Locate the cell with the specified text and output its (X, Y) center coordinate. 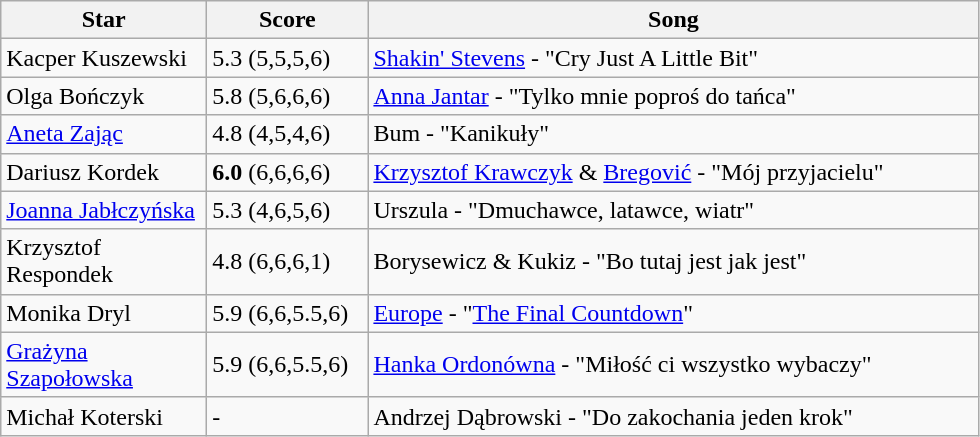
Star (104, 20)
Bum - "Kanikuły" (674, 134)
5.3 (4,6,5,6) (288, 210)
5.8 (5,6,6,6) (288, 96)
Olga Bończyk (104, 96)
Urszula - "Dmuchawce, latawce, wiatr" (674, 210)
Michał Koterski (104, 416)
Borysewicz & Kukiz - "Bo tutaj jest jak jest" (674, 262)
Krzysztof Respondek (104, 262)
5.3 (5,5,5,6) (288, 58)
Dariusz Kordek (104, 172)
Europe - "The Final Countdown" (674, 313)
Joanna Jabłczyńska (104, 210)
Hanka Ordonówna - "Miłość ci wszystko wybaczy" (674, 364)
4.8 (6,6,6,1) (288, 262)
Kacper Kuszewski (104, 58)
Anna Jantar - "Tylko mnie poproś do tańca" (674, 96)
Krzysztof Krawczyk & Bregović - "Mój przyjacielu" (674, 172)
Monika Dryl (104, 313)
Score (288, 20)
- (288, 416)
Andrzej Dąbrowski - "Do zakochania jeden krok" (674, 416)
6.0 (6,6,6,6) (288, 172)
Shakin' Stevens - "Cry Just A Little Bit" (674, 58)
Grażyna Szapołowska (104, 364)
4.8 (4,5,4,6) (288, 134)
Song (674, 20)
Aneta Zając (104, 134)
